Extract the [X, Y] coordinate from the center of the cell holding the provided text.  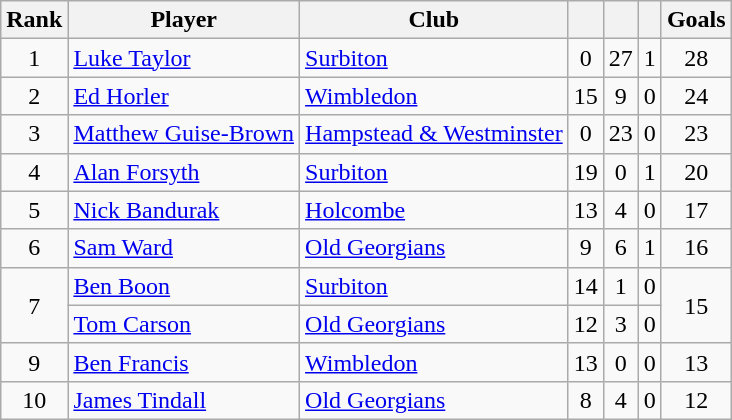
Matthew Guise-Brown [184, 134]
Nick Bandurak [184, 210]
Holcombe [434, 210]
8 [586, 400]
20 [696, 172]
Ed Horler [184, 96]
Club [434, 20]
2 [34, 96]
16 [696, 248]
Player [184, 20]
Tom Carson [184, 324]
Ben Francis [184, 362]
24 [696, 96]
14 [586, 286]
Ben Boon [184, 286]
Luke Taylor [184, 58]
28 [696, 58]
James Tindall [184, 400]
10 [34, 400]
7 [34, 305]
5 [34, 210]
17 [696, 210]
Alan Forsyth [184, 172]
Rank [34, 20]
Sam Ward [184, 248]
Hampstead & Westminster [434, 134]
19 [586, 172]
27 [620, 58]
Goals [696, 20]
